Detect which cell encompasses the target text, then output its (x, y) center coordinate. 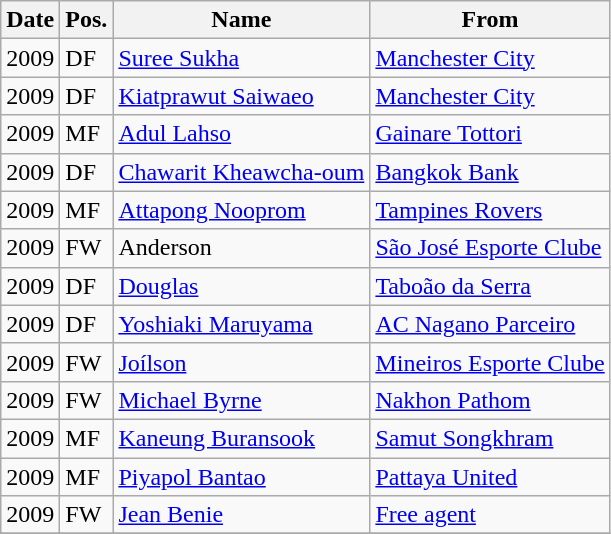
Joílson (242, 362)
Jean Benie (242, 515)
Adul Lahso (242, 134)
Kaneung Buransook (242, 438)
Kiatprawut Saiwaeo (242, 96)
Suree Sukha (242, 58)
Tampines Rovers (490, 210)
Douglas (242, 286)
Nakhon Pathom (490, 400)
Free agent (490, 515)
Gainare Tottori (490, 134)
Name (242, 20)
Pos. (86, 20)
Piyapol Bantao (242, 477)
Michael Byrne (242, 400)
AC Nagano Parceiro (490, 324)
From (490, 20)
São José Esporte Clube (490, 248)
Date (30, 20)
Bangkok Bank (490, 172)
Anderson (242, 248)
Taboão da Serra (490, 286)
Mineiros Esporte Clube (490, 362)
Attapong Nooprom (242, 210)
Samut Songkhram (490, 438)
Yoshiaki Maruyama (242, 324)
Pattaya United (490, 477)
Chawarit Kheawcha-oum (242, 172)
